Output the (X, Y) coordinate of the center of the cell containing the given text.  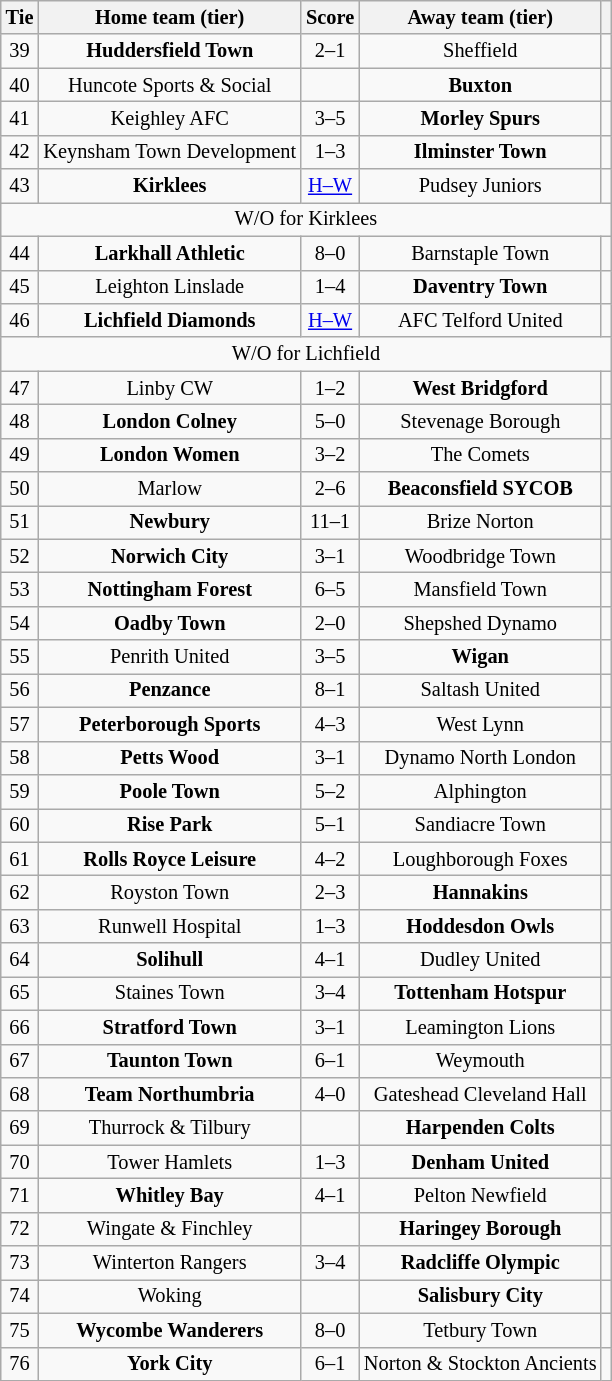
2–0 (330, 623)
49 (20, 455)
Hannakins (480, 892)
Radcliffe Olympic (480, 1263)
Score (330, 17)
Larkhall Athletic (170, 253)
61 (20, 859)
72 (20, 1229)
44 (20, 253)
Ilminster Town (480, 152)
42 (20, 152)
11–1 (330, 522)
1–2 (330, 388)
Leamington Lions (480, 1027)
Gateshead Cleveland Hall (480, 1094)
Tetbury Town (480, 1330)
66 (20, 1027)
45 (20, 287)
London Colney (170, 421)
2–1 (330, 51)
Oadby Town (170, 623)
Pelton Newfield (480, 1195)
69 (20, 1128)
52 (20, 556)
39 (20, 51)
Marlow (170, 489)
Winterton Rangers (170, 1263)
York City (170, 1364)
41 (20, 118)
55 (20, 657)
Harpenden Colts (480, 1128)
54 (20, 623)
W/O for Kirklees (306, 219)
Thurrock & Tilbury (170, 1128)
Denham United (480, 1162)
London Women (170, 455)
57 (20, 724)
Penrith United (170, 657)
Keighley AFC (170, 118)
Salisbury City (480, 1296)
Keynsham Town Development (170, 152)
Haringey Borough (480, 1229)
Home team (tier) (170, 17)
Sandiacre Town (480, 825)
Dudley United (480, 960)
4–3 (330, 724)
Shepshed Dynamo (480, 623)
Leighton Linslade (170, 287)
46 (20, 320)
3–2 (330, 455)
AFC Telford United (480, 320)
Peterborough Sports (170, 724)
59 (20, 791)
Woking (170, 1296)
Taunton Town (170, 1061)
62 (20, 892)
Staines Town (170, 993)
5–1 (330, 825)
Woodbridge Town (480, 556)
Morley Spurs (480, 118)
Runwell Hospital (170, 926)
Whitley Bay (170, 1195)
74 (20, 1296)
Beaconsfield SYCOB (480, 489)
68 (20, 1094)
The Comets (480, 455)
Rolls Royce Leisure (170, 859)
Buxton (480, 85)
Norwich City (170, 556)
6–5 (330, 589)
50 (20, 489)
76 (20, 1364)
73 (20, 1263)
Stratford Town (170, 1027)
Huddersfield Town (170, 51)
Saltash United (480, 690)
Wycombe Wanderers (170, 1330)
1–4 (330, 287)
64 (20, 960)
Petts Wood (170, 758)
Rise Park (170, 825)
Tie (20, 17)
71 (20, 1195)
Sheffield (480, 51)
Kirklees (170, 186)
Newbury (170, 522)
West Lynn (480, 724)
Wigan (480, 657)
47 (20, 388)
70 (20, 1162)
Hoddesdon Owls (480, 926)
West Bridgford (480, 388)
Huncote Sports & Social (170, 85)
63 (20, 926)
Dynamo North London (480, 758)
Tower Hamlets (170, 1162)
Stevenage Borough (480, 421)
Mansfield Town (480, 589)
67 (20, 1061)
Linby CW (170, 388)
Loughborough Foxes (480, 859)
60 (20, 825)
65 (20, 993)
Barnstaple Town (480, 253)
5–2 (330, 791)
75 (20, 1330)
40 (20, 85)
51 (20, 522)
56 (20, 690)
Tottenham Hotspur (480, 993)
43 (20, 186)
2–6 (330, 489)
8–1 (330, 690)
Solihull (170, 960)
48 (20, 421)
2–3 (330, 892)
58 (20, 758)
4–0 (330, 1094)
Weymouth (480, 1061)
Lichfield Diamonds (170, 320)
Brize Norton (480, 522)
Wingate & Finchley (170, 1229)
Pudsey Juniors (480, 186)
53 (20, 589)
Alphington (480, 791)
Royston Town (170, 892)
5–0 (330, 421)
W/O for Lichfield (306, 354)
Norton & Stockton Ancients (480, 1364)
4–2 (330, 859)
Daventry Town (480, 287)
Penzance (170, 690)
Nottingham Forest (170, 589)
Poole Town (170, 791)
Team Northumbria (170, 1094)
Away team (tier) (480, 17)
